Scan for the cell matching the given text and deliver its [x, y] coordinate at center. 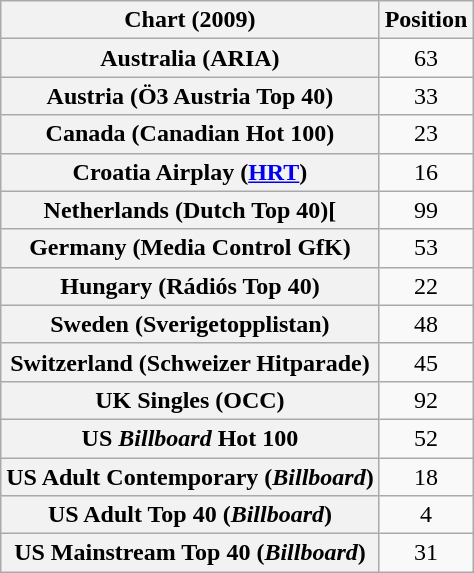
Sweden (Sverigetopplistan) [190, 324]
53 [426, 248]
Australia (ARIA) [190, 58]
Croatia Airplay (HRT) [190, 172]
45 [426, 362]
US Mainstream Top 40 (Billboard) [190, 553]
Netherlands (Dutch Top 40)[ [190, 210]
23 [426, 134]
18 [426, 477]
99 [426, 210]
Canada (Canadian Hot 100) [190, 134]
UK Singles (OCC) [190, 400]
52 [426, 438]
63 [426, 58]
US Adult Contemporary (Billboard) [190, 477]
33 [426, 96]
92 [426, 400]
US Adult Top 40 (Billboard) [190, 515]
Chart (2009) [190, 20]
US Billboard Hot 100 [190, 438]
22 [426, 286]
Switzerland (Schweizer Hitparade) [190, 362]
16 [426, 172]
4 [426, 515]
48 [426, 324]
Germany (Media Control GfK) [190, 248]
Austria (Ö3 Austria Top 40) [190, 96]
Position [426, 20]
31 [426, 553]
Hungary (Rádiós Top 40) [190, 286]
